For the text-containing cell, return its midpoint in [x, y] coordinate format. 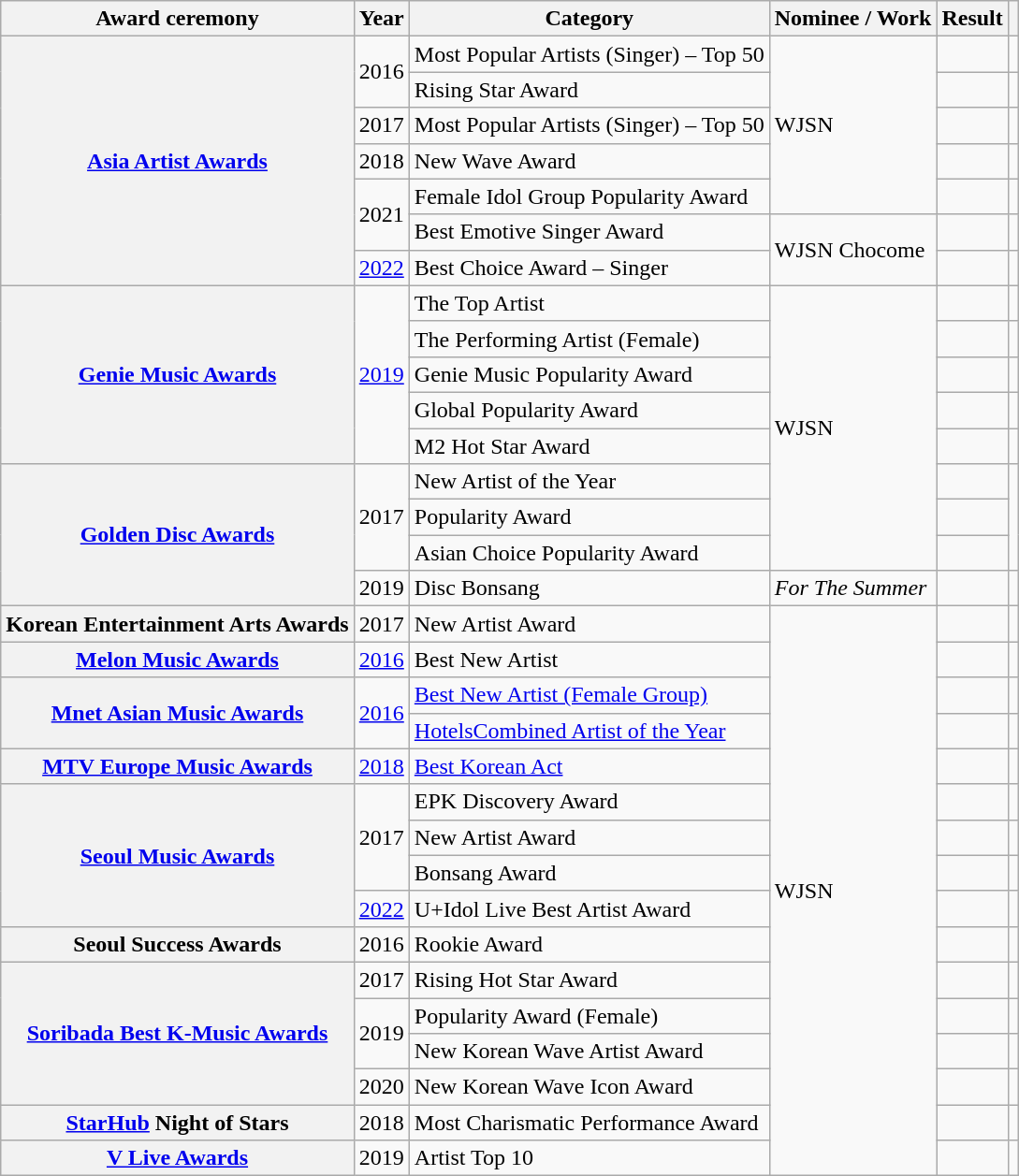
Artist Top 10 [590, 1158]
Most Charismatic Performance Award [590, 1123]
The Top Artist [590, 303]
Melon Music Awards [178, 660]
Seoul Success Awards [178, 944]
Genie Music Awards [178, 374]
Category [590, 19]
MTV Europe Music Awards [178, 766]
M2 Hot Star Award [590, 446]
Genie Music Popularity Award [590, 374]
Best Emotive Singer Award [590, 232]
Korean Entertainment Arts Awards [178, 624]
U+Idol Live Best Artist Award [590, 908]
2021 [382, 214]
New Korean Wave Artist Award [590, 1052]
HotelsCombined Artist of the Year [590, 731]
Rising Star Award [590, 90]
WJSN Chocome [853, 250]
EPK Discovery Award [590, 802]
New Wave Award [590, 161]
2020 [382, 1087]
Year [382, 19]
Best New Artist [590, 660]
The Performing Artist (Female) [590, 339]
Nominee / Work [853, 19]
For The Summer [853, 588]
Disc Bonsang [590, 588]
Best Korean Act [590, 766]
Rookie Award [590, 944]
Soribada Best K-Music Awards [178, 1033]
Best Choice Award – Singer [590, 268]
Global Popularity Award [590, 410]
Award ceremony [178, 19]
Bonsang Award [590, 873]
New Artist of the Year [590, 482]
Popularity Award (Female) [590, 1015]
V Live Awards [178, 1158]
Result [972, 19]
Seoul Music Awards [178, 855]
Popularity Award [590, 517]
Female Idol Group Popularity Award [590, 196]
Asian Choice Popularity Award [590, 553]
New Korean Wave Icon Award [590, 1087]
Golden Disc Awards [178, 535]
Mnet Asian Music Awards [178, 713]
Rising Hot Star Award [590, 980]
StarHub Night of Stars [178, 1123]
Asia Artist Awards [178, 161]
Best New Artist (Female Group) [590, 695]
